Output the [x, y] coordinate of the center of the cell containing the given text.  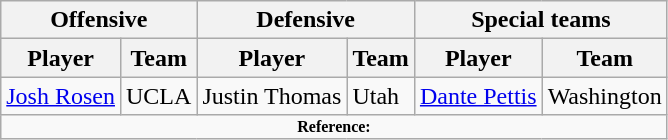
Josh Rosen [61, 96]
Utah [381, 96]
Justin Thomas [272, 96]
Washington [604, 96]
Defensive [306, 20]
Offensive [99, 20]
Dante Pettis [478, 96]
Special teams [540, 20]
Reference: [334, 127]
UCLA [158, 96]
